Detect which cell encompasses the target text, then output its [X, Y] center coordinate. 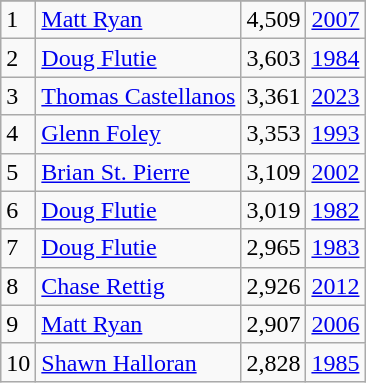
3,361 [274, 96]
2,828 [274, 362]
2012 [336, 286]
2007 [336, 20]
6 [18, 210]
3,109 [274, 172]
2006 [336, 324]
8 [18, 286]
7 [18, 248]
1982 [336, 210]
3,603 [274, 58]
1983 [336, 248]
3,019 [274, 210]
Shawn Halloran [138, 362]
3,353 [274, 134]
5 [18, 172]
1993 [336, 134]
Brian St. Pierre [138, 172]
2,926 [274, 286]
Chase Rettig [138, 286]
2002 [336, 172]
2,965 [274, 248]
4,509 [274, 20]
2023 [336, 96]
1 [18, 20]
2 [18, 58]
4 [18, 134]
Glenn Foley [138, 134]
3 [18, 96]
1984 [336, 58]
Thomas Castellanos [138, 96]
2,907 [274, 324]
9 [18, 324]
10 [18, 362]
1985 [336, 362]
